Determine the (X, Y) coordinate at the center of the cell enclosing the given text.  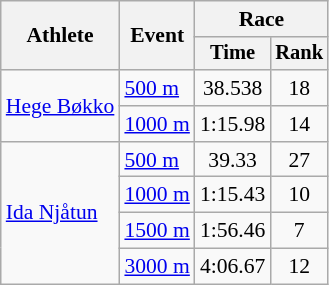
1:56.46 (232, 231)
Rank (299, 54)
38.538 (232, 88)
7 (299, 231)
1500 m (156, 231)
27 (299, 160)
3000 m (156, 267)
1:15.98 (232, 124)
39.33 (232, 160)
1:15.43 (232, 195)
14 (299, 124)
Ida Njåtun (60, 213)
Athlete (60, 36)
10 (299, 195)
12 (299, 267)
Time (232, 54)
Hege Bøkko (60, 106)
Race (262, 19)
18 (299, 88)
4:06.67 (232, 267)
Event (156, 36)
